Capture the cell that displays the provided text and extract its [x, y] central coordinate. 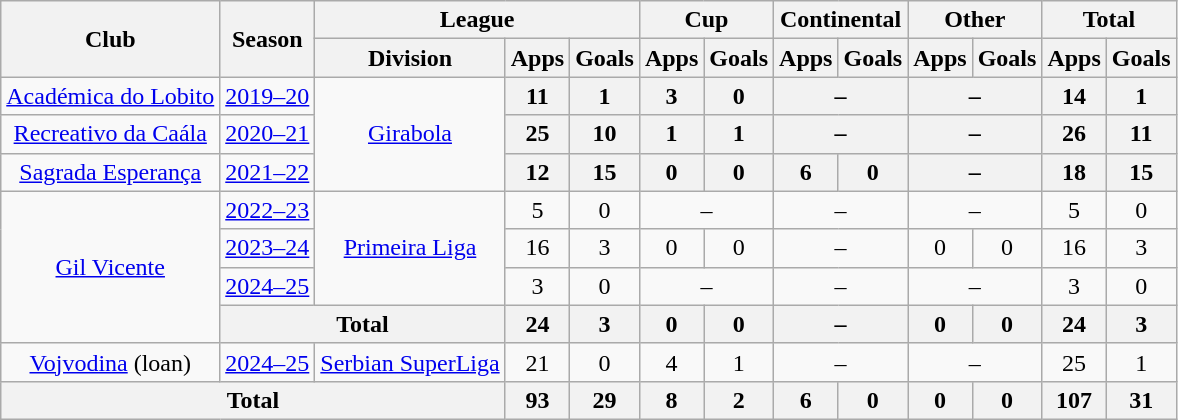
Division [410, 58]
Gil Vicente [110, 267]
Girabola [410, 134]
107 [1074, 400]
31 [1141, 400]
2020–21 [268, 134]
Continental [841, 20]
Club [110, 39]
26 [1074, 134]
4 [671, 362]
18 [1074, 172]
21 [537, 362]
2022–23 [268, 210]
Sagrada Esperança [110, 172]
12 [537, 172]
93 [537, 400]
2021–22 [268, 172]
2019–20 [268, 96]
League [478, 20]
Vojvodina (loan) [110, 362]
29 [605, 400]
Primeira Liga [410, 248]
Other [975, 20]
Académica do Lobito [110, 96]
Season [268, 39]
Cup [706, 20]
2023–24 [268, 248]
Recreativo da Caála [110, 134]
10 [605, 134]
8 [671, 400]
2 [739, 400]
14 [1074, 96]
Serbian SuperLiga [410, 362]
